Identify which cell holds the provided text, then report its (X, Y) central coordinate. 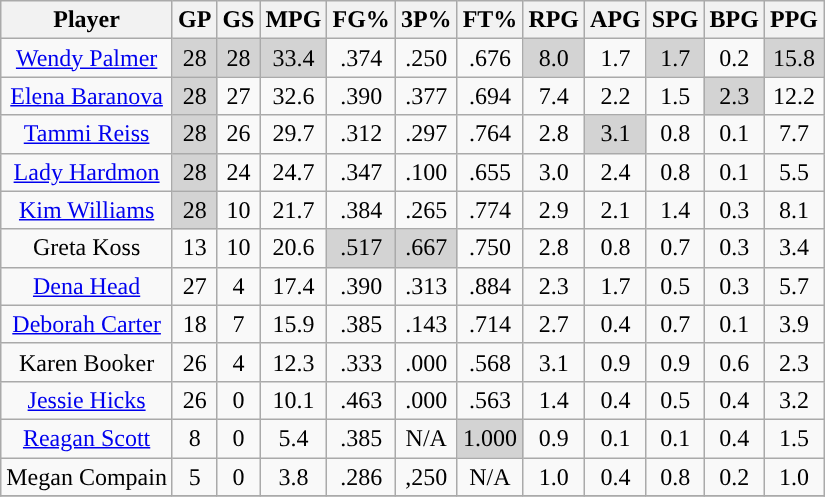
3.8 (294, 477)
20.6 (294, 248)
MPG (294, 20)
5.4 (294, 438)
1.000 (490, 438)
7.4 (554, 96)
APG (616, 20)
3.4 (794, 248)
Dena Head (87, 286)
Karen Booker (87, 362)
Reagan Scott (87, 438)
.297 (426, 134)
3.2 (794, 400)
17.4 (294, 286)
.750 (490, 248)
.655 (490, 172)
.568 (490, 362)
13 (194, 248)
24.7 (294, 172)
.312 (361, 134)
12.3 (294, 362)
.774 (490, 210)
Lady Hardmon (87, 172)
18 (194, 324)
8.0 (554, 58)
Megan Compain (87, 477)
.884 (490, 286)
.100 (426, 172)
Wendy Palmer (87, 58)
.333 (361, 362)
GP (194, 20)
BPG (734, 20)
.676 (490, 58)
.463 (361, 400)
SPG (675, 20)
.374 (361, 58)
Player (87, 20)
5.5 (794, 172)
GS (238, 20)
Tammi Reiss (87, 134)
.313 (426, 286)
FG% (361, 20)
3.0 (554, 172)
7 (238, 324)
Elena Baranova (87, 96)
Greta Koss (87, 248)
.250 (426, 58)
12.2 (794, 96)
33.4 (294, 58)
8.1 (794, 210)
32.6 (294, 96)
Jessie Hicks (87, 400)
.563 (490, 400)
.347 (361, 172)
2.7 (554, 324)
10.1 (294, 400)
.377 (426, 96)
29.7 (294, 134)
.265 (426, 210)
2.9 (554, 210)
.667 (426, 248)
8 (194, 438)
2.2 (616, 96)
.517 (361, 248)
2.1 (616, 210)
Kim Williams (87, 210)
.143 (426, 324)
7.7 (794, 134)
2.4 (616, 172)
21.7 (294, 210)
PPG (794, 20)
3.9 (794, 324)
FT% (490, 20)
0.6 (734, 362)
.764 (490, 134)
.694 (490, 96)
5 (194, 477)
Deborah Carter (87, 324)
.384 (361, 210)
24 (238, 172)
15.9 (294, 324)
.714 (490, 324)
15.8 (794, 58)
.286 (361, 477)
5.7 (794, 286)
RPG (554, 20)
3P% (426, 20)
,250 (426, 477)
